Return [x, y] of the center of cell containing provided text 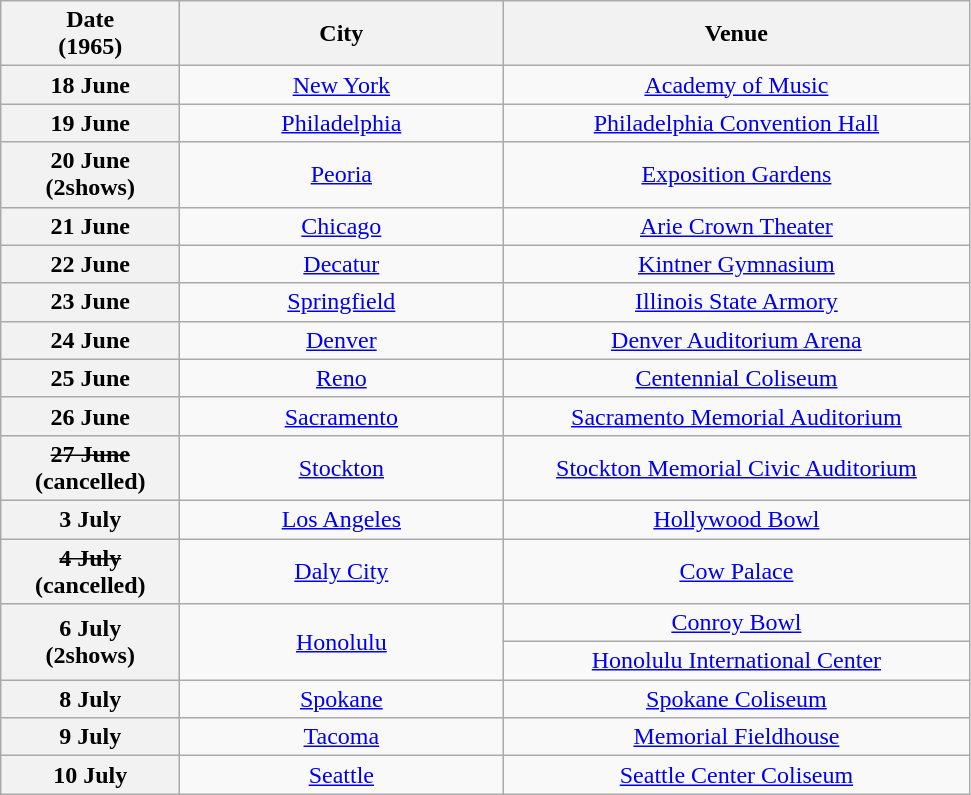
21 June [90, 226]
Los Angeles [342, 519]
Springfield [342, 302]
Kintner Gymnasium [736, 264]
20 June(2shows) [90, 174]
Hollywood Bowl [736, 519]
Chicago [342, 226]
Philadelphia [342, 123]
New York [342, 85]
Seattle [342, 775]
Denver Auditorium Arena [736, 340]
Philadelphia Convention Hall [736, 123]
Honolulu [342, 642]
Seattle Center Coliseum [736, 775]
Conroy Bowl [736, 623]
Spokane [342, 699]
Exposition Gardens [736, 174]
Spokane Coliseum [736, 699]
Memorial Fieldhouse [736, 737]
Decatur [342, 264]
Date(1965) [90, 34]
Tacoma [342, 737]
25 June [90, 378]
18 June [90, 85]
26 June [90, 416]
Venue [736, 34]
22 June [90, 264]
10 July [90, 775]
Honolulu International Center [736, 661]
19 June [90, 123]
Stockton Memorial Civic Auditorium [736, 468]
Illinois State Armory [736, 302]
Peoria [342, 174]
Sacramento [342, 416]
23 June [90, 302]
Academy of Music [736, 85]
Reno [342, 378]
Stockton [342, 468]
Sacramento Memorial Auditorium [736, 416]
Cow Palace [736, 570]
Centennial Coliseum [736, 378]
27 June(cancelled) [90, 468]
City [342, 34]
4 July(cancelled) [90, 570]
Denver [342, 340]
Daly City [342, 570]
8 July [90, 699]
3 July [90, 519]
9 July [90, 737]
6 July(2shows) [90, 642]
24 June [90, 340]
Arie Crown Theater [736, 226]
